Provide the (X, Y) coordinate of the cell's center where the given text is located.  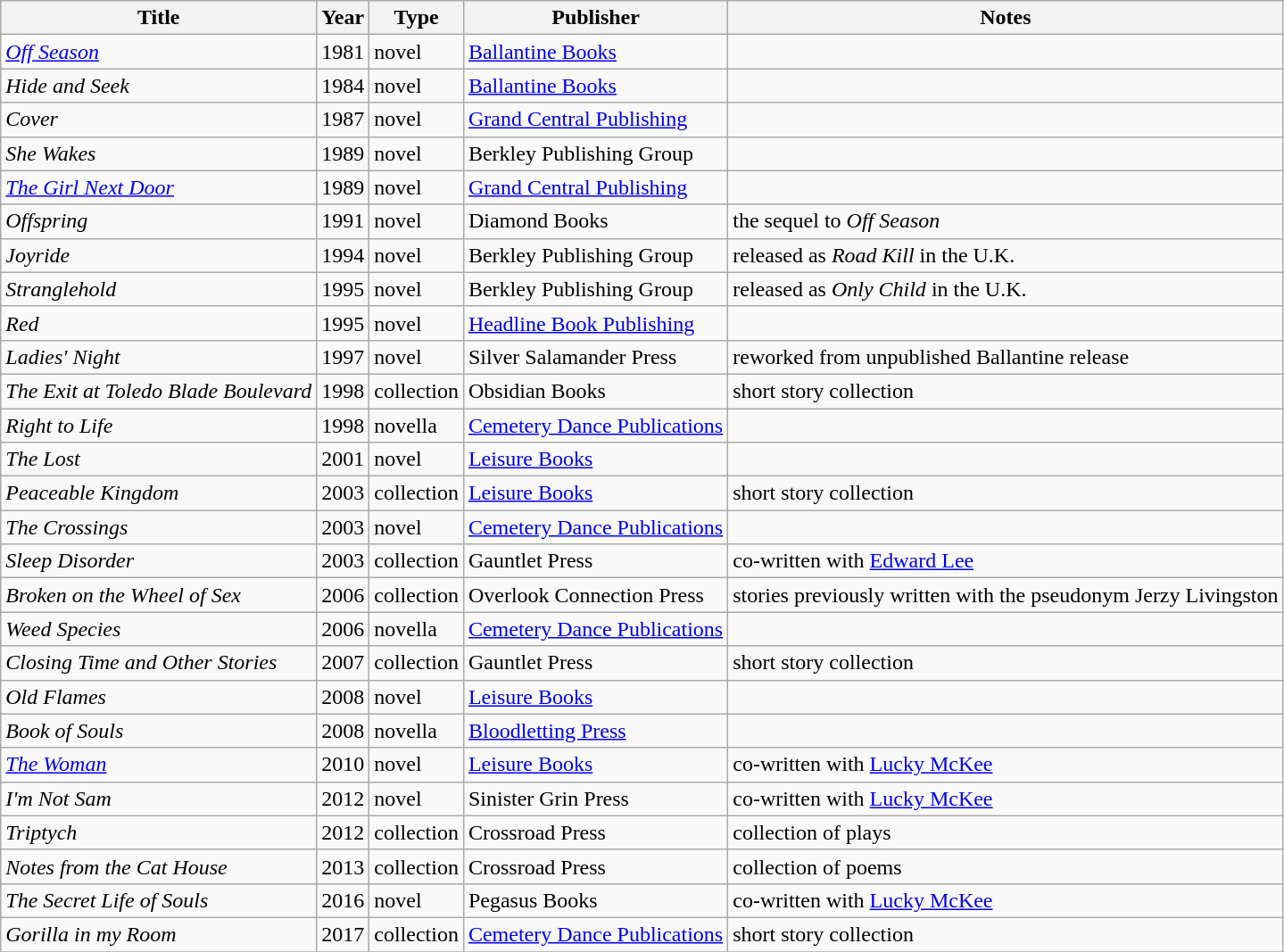
stories previously written with the pseudonym Jerzy Livingston (1006, 595)
Silver Salamander Press (595, 357)
2013 (343, 866)
1981 (343, 52)
She Wakes (159, 153)
Year (343, 18)
Closing Time and Other Stories (159, 663)
Off Season (159, 52)
The Lost (159, 459)
1984 (343, 86)
Notes from the Cat House (159, 866)
Notes (1006, 18)
The Secret Life of Souls (159, 900)
the sequel to Off Season (1006, 221)
1991 (343, 221)
The Crossings (159, 527)
The Woman (159, 765)
collection of plays (1006, 832)
Overlook Connection Press (595, 595)
Title (159, 18)
1987 (343, 120)
1997 (343, 357)
Sleep Disorder (159, 561)
Sinister Grin Press (595, 799)
I'm Not Sam (159, 799)
Right to Life (159, 426)
The Girl Next Door (159, 187)
Gorilla in my Room (159, 934)
Triptych (159, 832)
Ladies' Night (159, 357)
2016 (343, 900)
The Exit at Toledo Blade Boulevard (159, 391)
Headline Book Publishing (595, 323)
2017 (343, 934)
Publisher (595, 18)
2007 (343, 663)
Diamond Books (595, 221)
Peaceable Kingdom (159, 493)
Joyride (159, 255)
Red (159, 323)
Pegasus Books (595, 900)
2010 (343, 765)
Old Flames (159, 697)
Type (417, 18)
Cover (159, 120)
released as Only Child in the U.K. (1006, 289)
2001 (343, 459)
released as Road Kill in the U.K. (1006, 255)
Offspring (159, 221)
reworked from unpublished Ballantine release (1006, 357)
1994 (343, 255)
Book of Souls (159, 731)
Obsidian Books (595, 391)
Weed Species (159, 629)
Stranglehold (159, 289)
collection of poems (1006, 866)
Broken on the Wheel of Sex (159, 595)
Hide and Seek (159, 86)
co-written with Edward Lee (1006, 561)
Bloodletting Press (595, 731)
